Extract the [x, y] coordinate from the center of the cell holding the provided text.  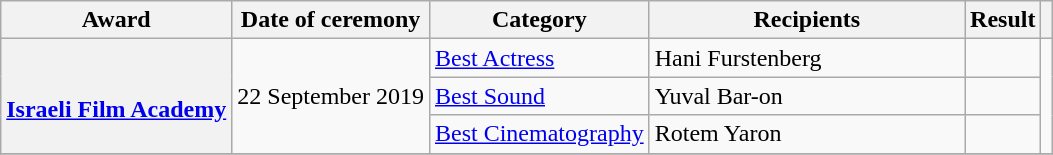
Award [116, 20]
Best Actress [539, 58]
Result [1003, 20]
Date of ceremony [331, 20]
Category [539, 20]
Rotem Yaron [806, 134]
Yuval Bar-on [806, 96]
Best Sound [539, 96]
Recipients [806, 20]
Israeli Film Academy [116, 96]
22 September 2019 [331, 96]
Hani Furstenberg [806, 58]
Best Cinematography [539, 134]
